Capture the cell that displays the provided text and extract its (x, y) central coordinate. 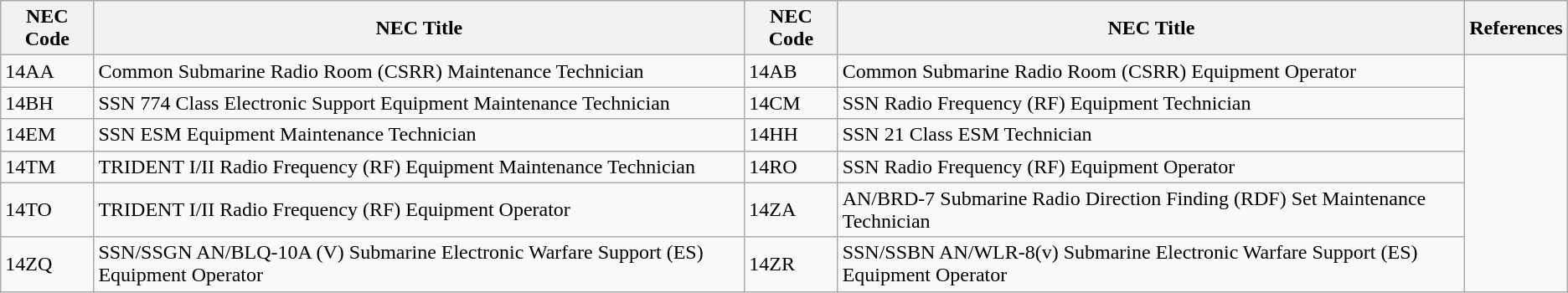
14ZA (791, 209)
14AA (47, 71)
SSN Radio Frequency (RF) Equipment Technician (1151, 103)
References (1516, 28)
SSN Radio Frequency (RF) Equipment Operator (1151, 167)
SSN/SSGN AN/BLQ-10A (V) Submarine Electronic Warfare Support (ES) Equipment Operator (419, 265)
14ZR (791, 265)
14RO (791, 167)
SSN 21 Class ESM Technician (1151, 135)
14HH (791, 135)
14CM (791, 103)
14TO (47, 209)
14BH (47, 103)
SSN 774 Class Electronic Support Equipment Maintenance Technician (419, 103)
Common Submarine Radio Room (CSRR) Maintenance Technician (419, 71)
AN/BRD-7 Submarine Radio Direction Finding (RDF) Set Maintenance Technician (1151, 209)
14TM (47, 167)
TRIDENT I/II Radio Frequency (RF) Equipment Operator (419, 209)
SSN/SSBN AN/WLR-8(v) Submarine Electronic Warfare Support (ES) Equipment Operator (1151, 265)
SSN ESM Equipment Maintenance Technician (419, 135)
Common Submarine Radio Room (CSRR) Equipment Operator (1151, 71)
TRIDENT I/II Radio Frequency (RF) Equipment Maintenance Technician (419, 167)
14EM (47, 135)
14ZQ (47, 265)
14AB (791, 71)
